Scan for the cell matching the given text and deliver its [X, Y] coordinate at center. 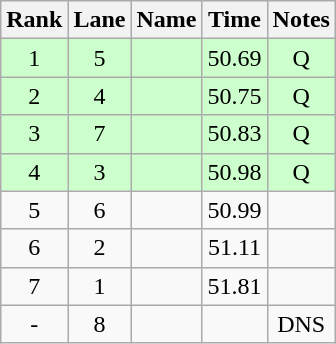
Time [234, 20]
50.98 [234, 172]
50.83 [234, 134]
50.69 [234, 58]
- [34, 324]
50.99 [234, 210]
51.11 [234, 248]
8 [100, 324]
Name [166, 20]
50.75 [234, 96]
Lane [100, 20]
51.81 [234, 286]
DNS [301, 324]
Rank [34, 20]
Notes [301, 20]
